Extract the (x, y) coordinate from the center of the cell holding the provided text.  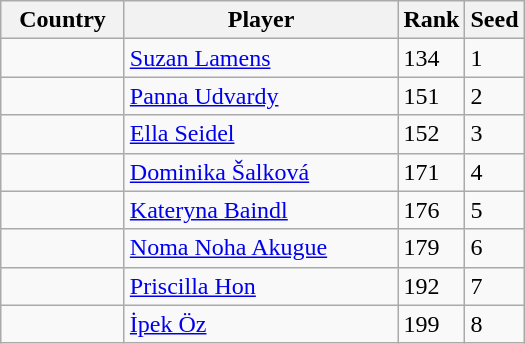
Seed (494, 20)
Rank (432, 20)
Suzan Lamens (261, 58)
134 (432, 58)
Ella Seidel (261, 134)
3 (494, 134)
6 (494, 248)
199 (432, 324)
2 (494, 96)
Dominika Šalková (261, 172)
4 (494, 172)
İpek Öz (261, 324)
176 (432, 210)
171 (432, 172)
152 (432, 134)
151 (432, 96)
5 (494, 210)
Player (261, 20)
1 (494, 58)
179 (432, 248)
Kateryna Baindl (261, 210)
7 (494, 286)
8 (494, 324)
Panna Udvardy (261, 96)
192 (432, 286)
Noma Noha Akugue (261, 248)
Priscilla Hon (261, 286)
Country (63, 20)
